From the cell containing the given text, extract its center point as (x, y) coordinate. 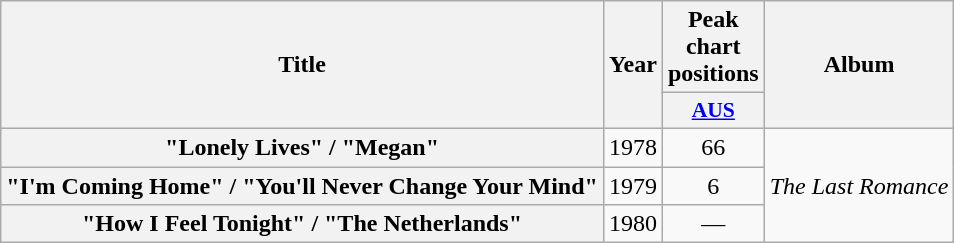
— (713, 224)
Peak chart positions (713, 47)
66 (713, 147)
Album (859, 65)
6 (713, 185)
Title (302, 65)
1978 (632, 147)
1980 (632, 224)
"I'm Coming Home" / "You'll Never Change Your Mind" (302, 185)
"Lonely Lives" / "Megan" (302, 147)
The Last Romance (859, 185)
"How I Feel Tonight" / "The Netherlands" (302, 224)
Year (632, 65)
1979 (632, 185)
AUS (713, 111)
